Capture the cell that displays the provided text and extract its (x, y) central coordinate. 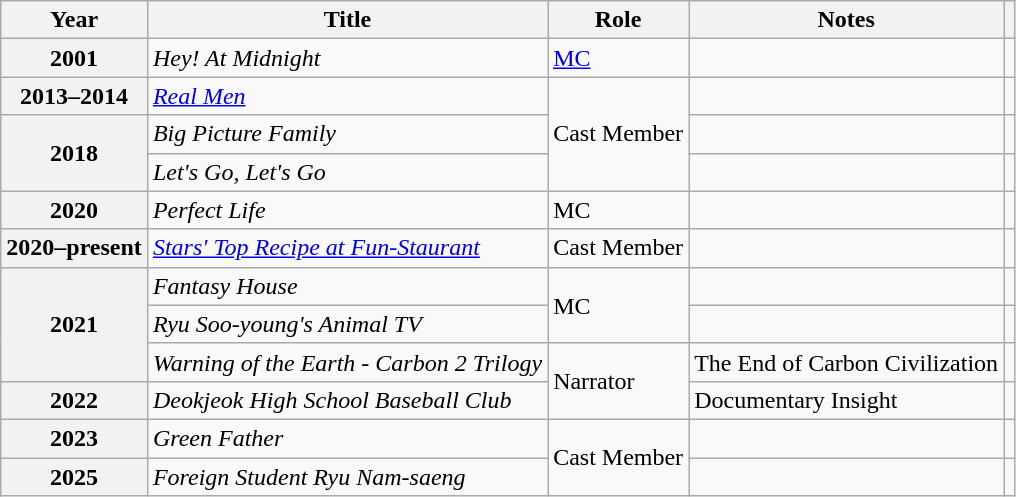
Fantasy House (347, 286)
The End of Carbon Civilization (846, 362)
Green Father (347, 438)
Big Picture Family (347, 134)
Warning of the Earth - Carbon 2 Trilogy (347, 362)
2001 (74, 58)
Narrator (618, 381)
2020 (74, 210)
Foreign Student Ryu Nam-saeng (347, 477)
2025 (74, 477)
Real Men (347, 96)
2023 (74, 438)
2021 (74, 324)
2013–2014 (74, 96)
Title (347, 20)
Documentary Insight (846, 400)
Deokjeok High School Baseball Club (347, 400)
Hey! At Midnight (347, 58)
Ryu Soo-young's Animal TV (347, 324)
Stars' Top Recipe at Fun-Staurant (347, 248)
2018 (74, 153)
Perfect Life (347, 210)
2022 (74, 400)
Let's Go, Let's Go (347, 172)
2020–present (74, 248)
Year (74, 20)
Notes (846, 20)
Role (618, 20)
